Provide the [x, y] coordinate of the cell's center where the given text is located.  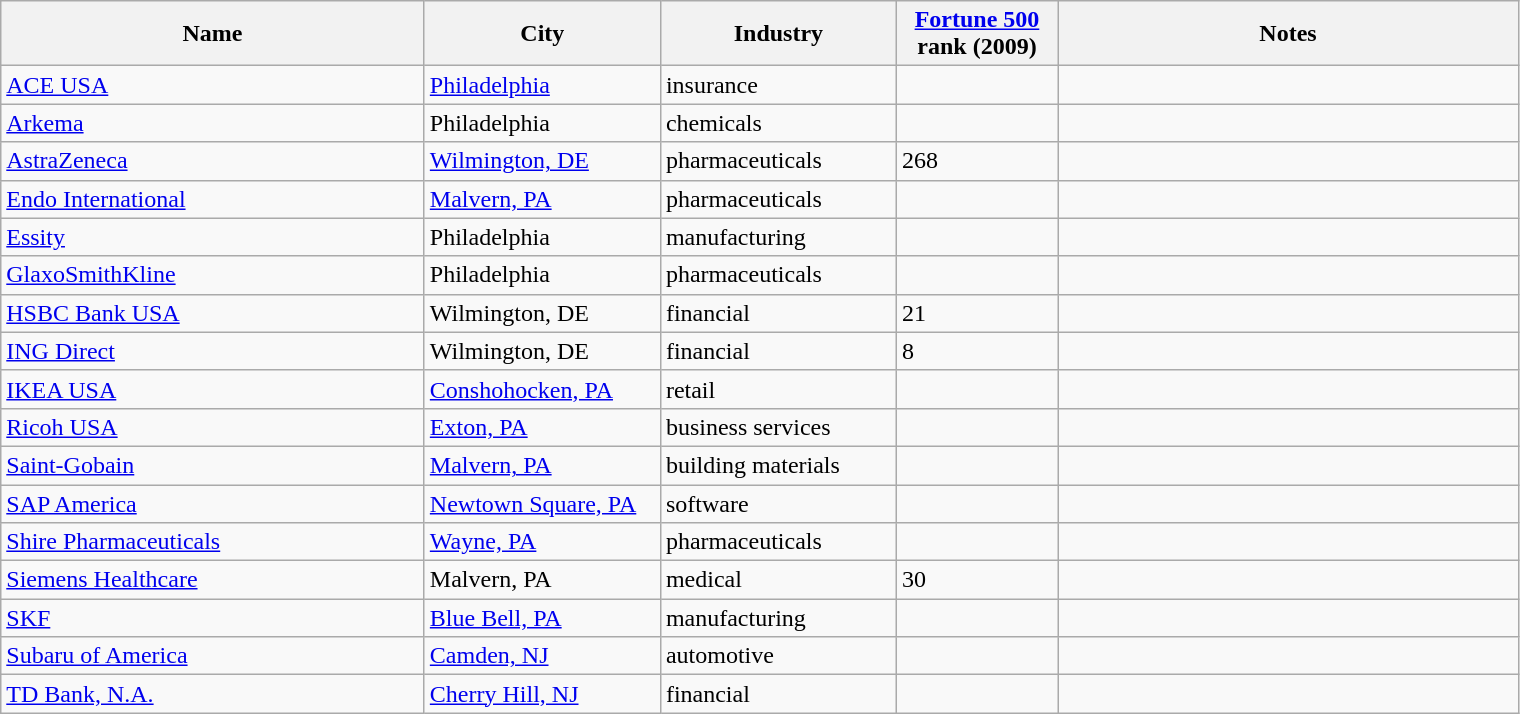
Fortune 500rank (2009) [976, 34]
automotive [778, 656]
Notes [1288, 34]
8 [976, 351]
268 [976, 161]
chemicals [778, 123]
insurance [778, 85]
Newtown Square, PA [542, 503]
Saint-Gobain [213, 465]
building materials [778, 465]
Shire Pharmaceuticals [213, 542]
City [542, 34]
Cherry Hill, NJ [542, 694]
AstraZeneca [213, 161]
21 [976, 313]
IKEA USA [213, 389]
Blue Bell, PA [542, 618]
ACE USA [213, 85]
ING Direct [213, 351]
Siemens Healthcare [213, 580]
Essity [213, 237]
TD Bank, N.A. [213, 694]
retail [778, 389]
software [778, 503]
HSBC Bank USA [213, 313]
GlaxoSmithKline [213, 275]
Camden, NJ [542, 656]
Conshohocken, PA [542, 389]
Industry [778, 34]
Ricoh USA [213, 427]
Exton, PA [542, 427]
SAP America [213, 503]
business services [778, 427]
Arkema [213, 123]
Endo International [213, 199]
Subaru of America [213, 656]
SKF [213, 618]
Wayne, PA [542, 542]
Name [213, 34]
30 [976, 580]
medical [778, 580]
